Search for the cell housing the specified text and yield its (x, y) center coordinate. 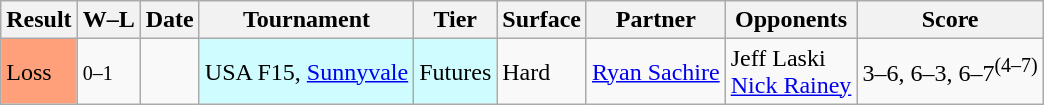
USA F15, Sunnyvale (306, 72)
Score (950, 20)
Tier (456, 20)
Partner (656, 20)
0–1 (108, 72)
Result (39, 20)
Opponents (791, 20)
Tournament (306, 20)
Futures (456, 72)
Surface (542, 20)
Jeff Laski Nick Rainey (791, 72)
Ryan Sachire (656, 72)
Loss (39, 72)
W–L (108, 20)
Hard (542, 72)
3–6, 6–3, 6–7(4–7) (950, 72)
Date (170, 20)
